Identify which cell holds the provided text, then report its (X, Y) central coordinate. 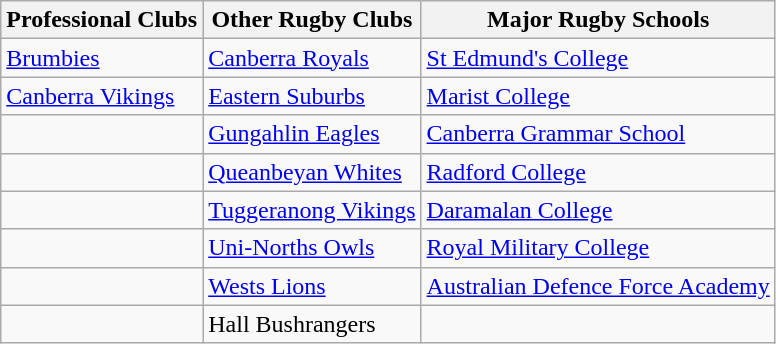
Other Rugby Clubs (312, 20)
Canberra Grammar School (598, 134)
Major Rugby Schools (598, 20)
Marist College (598, 96)
Wests Lions (312, 286)
Eastern Suburbs (312, 96)
Royal Military College (598, 248)
Canberra Royals (312, 58)
Australian Defence Force Academy (598, 286)
Tuggeranong Vikings (312, 210)
Gungahlin Eagles (312, 134)
Radford College (598, 172)
Brumbies (102, 58)
Professional Clubs (102, 20)
Queanbeyan Whites (312, 172)
Uni-Norths Owls (312, 248)
Canberra Vikings (102, 96)
Hall Bushrangers (312, 324)
Daramalan College (598, 210)
St Edmund's College (598, 58)
